Extract the [x, y] coordinate from the center of the cell holding the provided text.  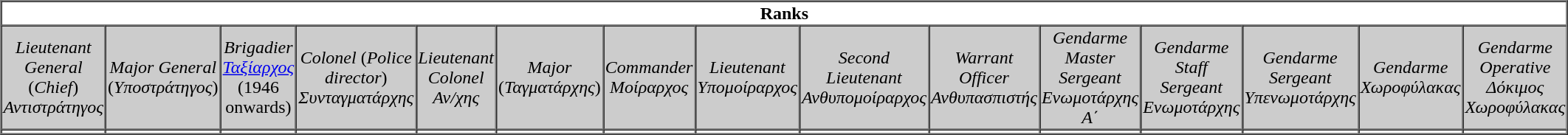
Warrant Officer Ανθυπασπιστής [984, 77]
Ranks [785, 13]
Major (Ταγματάρχης) [549, 77]
Colonel (Police director) Συνταγματάρχης [356, 77]
Major General (Υποστράτηγος) [163, 77]
Commander Μοίραρχος [650, 77]
Lieutenant Υπομοίραρχος [747, 77]
Gendarme Sergeant Υπενωμοτάρχης [1299, 77]
Second Lieutenant Ανθυπομοίραρχος [864, 77]
Gendarme Staff Sergeant Ενωμοτάρχης [1192, 77]
Gendarme Operative Δόκιμος Χωροφύλακας [1515, 77]
Gendarme Master Sergeant Ενωμοτάρχης Α΄ [1090, 77]
Gendarme Χωροφύλακας [1411, 77]
Lieutenant Colonel Αν/χης [456, 77]
Brigadier Ταξίαρχος(1946 onwards) [258, 77]
Lieutenant General (Chief) Αντιστράτηγος [53, 77]
